For the text-containing cell, return its midpoint in [x, y] coordinate format. 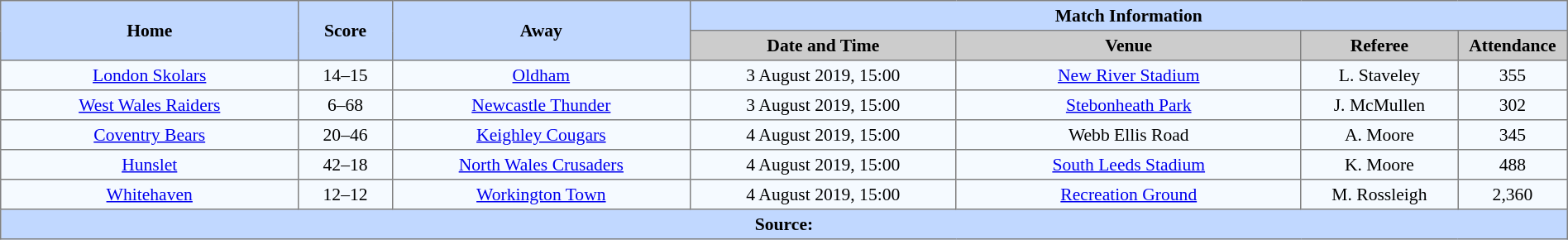
Referee [1379, 46]
Venue [1128, 46]
J. McMullen [1379, 105]
Home [150, 31]
New River Stadium [1128, 75]
355 [1513, 75]
M. Rossleigh [1379, 194]
North Wales Crusaders [541, 165]
Workington Town [541, 194]
20–46 [346, 135]
Score [346, 31]
6–68 [346, 105]
488 [1513, 165]
A. Moore [1379, 135]
302 [1513, 105]
West Wales Raiders [150, 105]
345 [1513, 135]
London Skolars [150, 75]
Keighley Cougars [541, 135]
Stebonheath Park [1128, 105]
Source: [784, 224]
42–18 [346, 165]
Match Information [1128, 16]
Recreation Ground [1128, 194]
Newcastle Thunder [541, 105]
14–15 [346, 75]
Away [541, 31]
Coventry Bears [150, 135]
12–12 [346, 194]
Hunslet [150, 165]
K. Moore [1379, 165]
2,360 [1513, 194]
Whitehaven [150, 194]
Attendance [1513, 46]
Webb Ellis Road [1128, 135]
Date and Time [823, 46]
Oldham [541, 75]
L. Staveley [1379, 75]
South Leeds Stadium [1128, 165]
